Scan for the cell matching the given text and deliver its (x, y) coordinate at center. 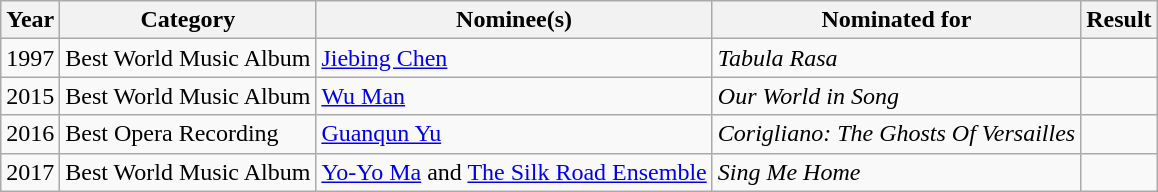
Yo-Yo Ma and The Silk Road Ensemble (514, 172)
Corigliano: The Ghosts Of Versailles (896, 134)
Jiebing Chen (514, 58)
Tabula Rasa (896, 58)
Year (30, 20)
Nominee(s) (514, 20)
Sing Me Home (896, 172)
Best Opera Recording (188, 134)
1997 (30, 58)
Wu Man (514, 96)
Nominated for (896, 20)
Category (188, 20)
Our World in Song (896, 96)
Guanqun Yu (514, 134)
Result (1119, 20)
2017 (30, 172)
2015 (30, 96)
2016 (30, 134)
